Pinpoint the cell where the given text exists, returning its [X, Y] midpoint coordinate. 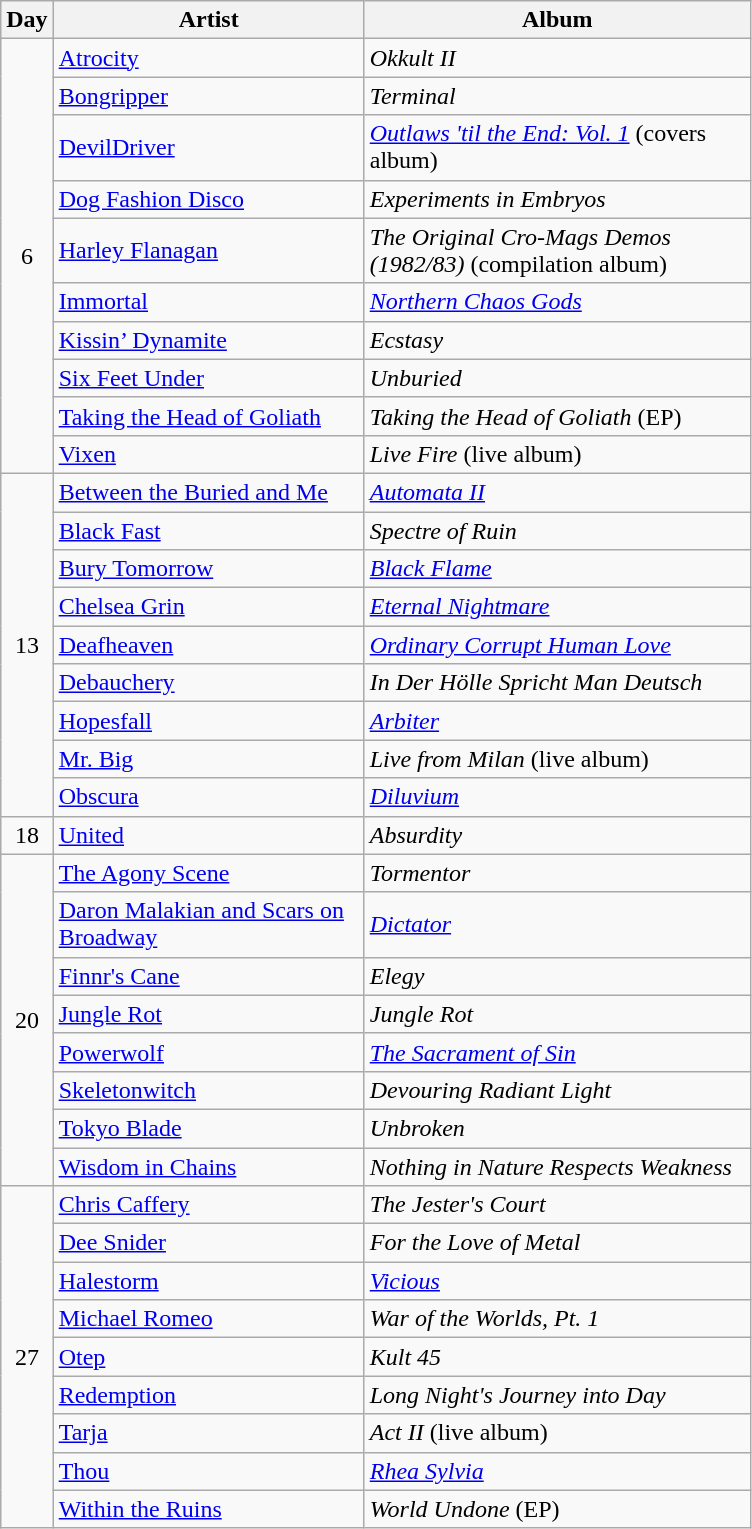
Nothing in Nature Respects Weakness [557, 1167]
Deafheaven [208, 645]
13 [27, 644]
Unbroken [557, 1128]
Immortal [208, 302]
Kissin’ Dynamite [208, 340]
Okkult II [557, 58]
Absurdity [557, 835]
Atrocity [208, 58]
Chelsea Grin [208, 607]
18 [27, 835]
Within the Ruins [208, 1509]
Dog Fashion Disco [208, 199]
Outlaws 'til the End: Vol. 1 (covers album) [557, 148]
Mr. Big [208, 759]
Dee Snider [208, 1243]
Live from Milan (live album) [557, 759]
Arbiter [557, 721]
Album [557, 20]
World Undone (EP) [557, 1509]
Taking the Head of Goliath (EP) [557, 416]
Diluvium [557, 797]
Kult 45 [557, 1357]
Harley Flanagan [208, 250]
Six Feet Under [208, 378]
The Original Cro-Mags Demos (1982/83) (compilation album) [557, 250]
Elegy [557, 976]
Vixen [208, 454]
Black Flame [557, 569]
DevilDriver [208, 148]
Hopesfall [208, 721]
Automata II [557, 492]
Tormentor [557, 873]
20 [27, 1020]
Redemption [208, 1395]
Chris Caffery [208, 1205]
Bongripper [208, 96]
Terminal [557, 96]
Obscura [208, 797]
27 [27, 1358]
Tarja [208, 1433]
Daron Malakian and Scars on Broadway [208, 924]
Wisdom in Chains [208, 1167]
The Sacrament of Sin [557, 1052]
Vicious [557, 1281]
Thou [208, 1471]
Halestorm [208, 1281]
Bury Tomorrow [208, 569]
Live Fire (live album) [557, 454]
Artist [208, 20]
Skeletonwitch [208, 1090]
Michael Romeo [208, 1319]
Northern Chaos Gods [557, 302]
Devouring Radiant Light [557, 1090]
Debauchery [208, 683]
The Jester's Court [557, 1205]
Otep [208, 1357]
Ecstasy [557, 340]
Taking the Head of Goliath [208, 416]
For the Love of Metal [557, 1243]
Experiments in Embryos [557, 199]
In Der Hölle Spricht Man Deutsch [557, 683]
Long Night's Journey into Day [557, 1395]
Finnr's Cane [208, 976]
Day [27, 20]
Ordinary Corrupt Human Love [557, 645]
Dictator [557, 924]
Spectre of Ruin [557, 531]
Unburied [557, 378]
6 [27, 256]
Tokyo Blade [208, 1128]
The Agony Scene [208, 873]
Powerwolf [208, 1052]
Rhea Sylvia [557, 1471]
Act II (live album) [557, 1433]
Black Fast [208, 531]
Eternal Nightmare [557, 607]
Between the Buried and Me [208, 492]
War of the Worlds, Pt. 1 [557, 1319]
United [208, 835]
